For the text-containing cell, return its midpoint in [x, y] coordinate format. 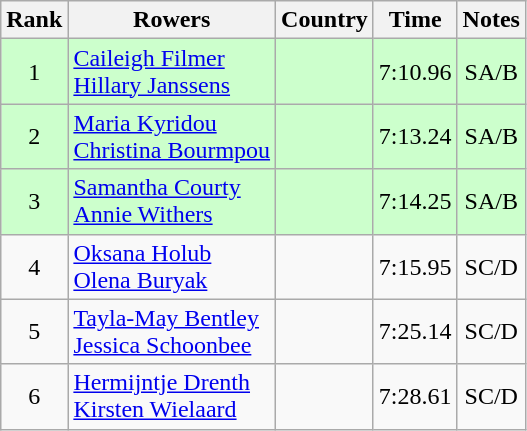
1 [34, 72]
7:13.24 [415, 136]
2 [34, 136]
Oksana HolubOlena Buryak [172, 266]
5 [34, 332]
Maria KyridouChristina Bourmpou [172, 136]
7:28.61 [415, 396]
4 [34, 266]
Notes [491, 20]
Caileigh FilmerHillary Janssens [172, 72]
3 [34, 202]
Samantha CourtyAnnie Withers [172, 202]
6 [34, 396]
7:15.95 [415, 266]
Country [325, 20]
7:10.96 [415, 72]
Tayla-May BentleyJessica Schoonbee [172, 332]
Rowers [172, 20]
Time [415, 20]
Hermijntje DrenthKirsten Wielaard [172, 396]
Rank [34, 20]
7:25.14 [415, 332]
7:14.25 [415, 202]
